Identify which cell holds the provided text, then report its [X, Y] central coordinate. 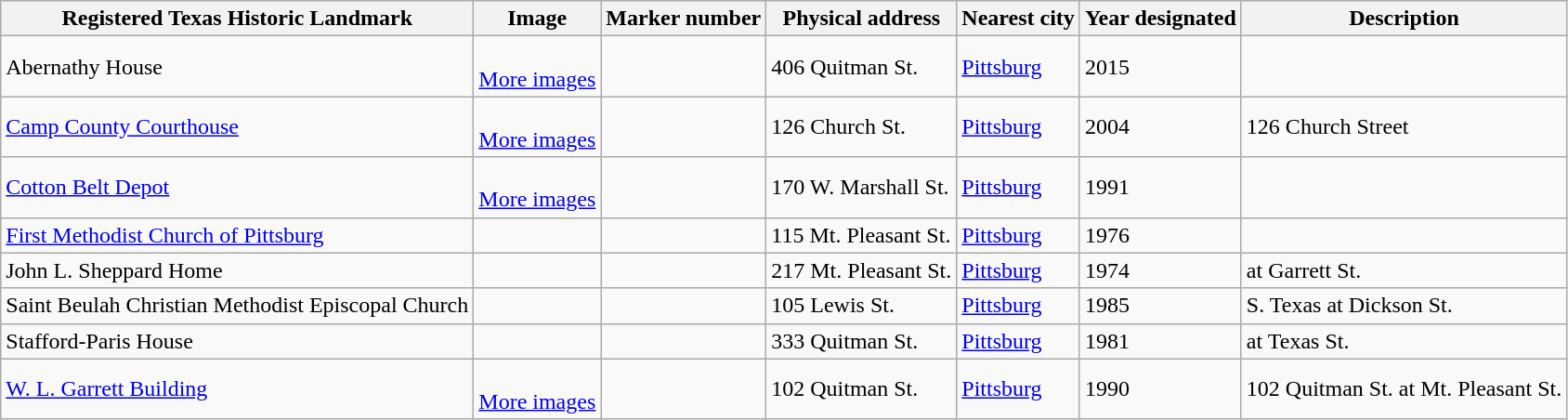
126 Church St. [862, 126]
Nearest city [1018, 19]
S. Texas at Dickson St. [1404, 306]
Camp County Courthouse [238, 126]
W. L. Garrett Building [238, 388]
at Texas St. [1404, 341]
Marker number [684, 19]
217 Mt. Pleasant St. [862, 270]
1990 [1160, 388]
Year designated [1160, 19]
126 Church Street [1404, 126]
at Garrett St. [1404, 270]
1991 [1160, 188]
1976 [1160, 235]
102 Quitman St. [862, 388]
John L. Sheppard Home [238, 270]
102 Quitman St. at Mt. Pleasant St. [1404, 388]
1981 [1160, 341]
Abernathy House [238, 67]
Description [1404, 19]
333 Quitman St. [862, 341]
406 Quitman St. [862, 67]
First Methodist Church of Pittsburg [238, 235]
2004 [1160, 126]
1974 [1160, 270]
Saint Beulah Christian Methodist Episcopal Church [238, 306]
Stafford-Paris House [238, 341]
2015 [1160, 67]
Physical address [862, 19]
105 Lewis St. [862, 306]
Registered Texas Historic Landmark [238, 19]
Cotton Belt Depot [238, 188]
1985 [1160, 306]
Image [537, 19]
115 Mt. Pleasant St. [862, 235]
170 W. Marshall St. [862, 188]
